Pinpoint the cell where the given text exists, returning its [X, Y] midpoint coordinate. 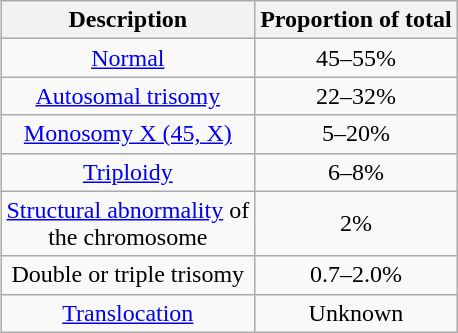
22–32% [356, 96]
Normal [128, 58]
Unknown [356, 313]
6–8% [356, 172]
Triploidy [128, 172]
2% [356, 224]
Translocation [128, 313]
Proportion of total [356, 20]
Double or triple trisomy [128, 275]
0.7–2.0% [356, 275]
45–55% [356, 58]
5–20% [356, 134]
Description [128, 20]
Monosomy X (45, X) [128, 134]
Structural abnormality ofthe chromosome [128, 224]
Autosomal trisomy [128, 96]
